Pinpoint the cell where the given text exists, returning its [x, y] midpoint coordinate. 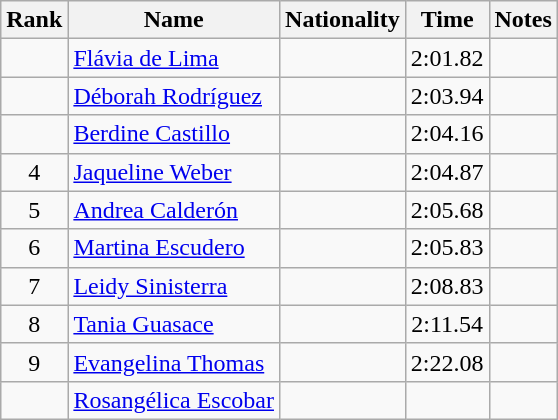
8 [34, 324]
Evangelina Thomas [174, 362]
Rosangélica Escobar [174, 400]
2:03.94 [447, 96]
Rank [34, 20]
2:05.83 [447, 248]
Time [447, 20]
Andrea Calderón [174, 210]
2:08.83 [447, 286]
6 [34, 248]
Flávia de Lima [174, 58]
Berdine Castillo [174, 134]
Name [174, 20]
2:22.08 [447, 362]
Notes [523, 20]
7 [34, 286]
5 [34, 210]
4 [34, 172]
2:01.82 [447, 58]
Tania Guasace [174, 324]
Martina Escudero [174, 248]
2:11.54 [447, 324]
Leidy Sinisterra [174, 286]
Jaqueline Weber [174, 172]
Nationality [343, 20]
2:04.87 [447, 172]
2:05.68 [447, 210]
Déborah Rodríguez [174, 96]
9 [34, 362]
2:04.16 [447, 134]
